Return the (x, y) coordinate for the center point of the cell that contains the specified text.  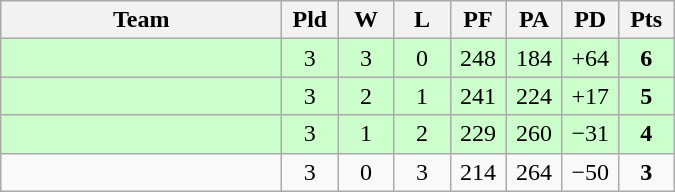
224 (534, 96)
Team (142, 20)
PD (590, 20)
6 (646, 58)
PF (478, 20)
Pld (310, 20)
−50 (590, 172)
248 (478, 58)
+64 (590, 58)
4 (646, 134)
5 (646, 96)
214 (478, 172)
241 (478, 96)
W (366, 20)
260 (534, 134)
Pts (646, 20)
264 (534, 172)
−31 (590, 134)
+17 (590, 96)
229 (478, 134)
L (422, 20)
PA (534, 20)
184 (534, 58)
